Return the [X, Y] coordinate for the center point of the cell that contains the specified text.  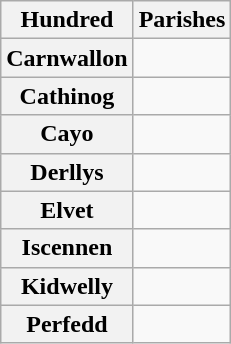
Cathinog [67, 96]
Cayo [67, 134]
Derllys [67, 172]
Parishes [182, 20]
Kidwelly [67, 286]
Hundred [67, 20]
Iscennen [67, 248]
Elvet [67, 210]
Carnwallon [67, 58]
Perfedd [67, 324]
